Provide the (X, Y) coordinate of the cell's center where the given text is located.  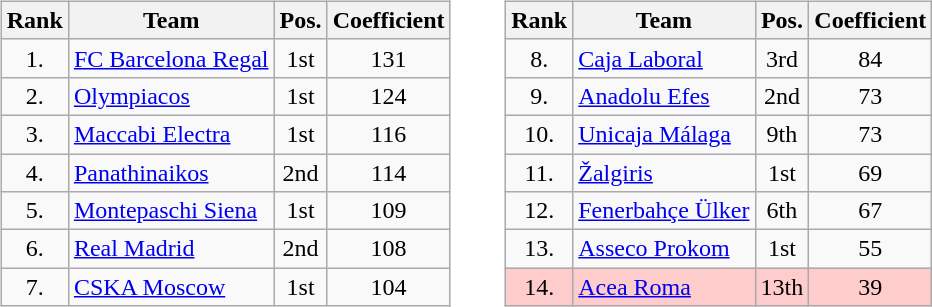
Žalgiris (664, 173)
10. (540, 134)
2. (34, 96)
12. (540, 211)
FC Barcelona Regal (171, 58)
69 (870, 173)
55 (870, 249)
84 (870, 58)
5. (34, 211)
Anadolu Efes (664, 96)
1. (34, 58)
114 (388, 173)
4. (34, 173)
8. (540, 58)
13. (540, 249)
131 (388, 58)
Panathinaikos (171, 173)
3. (34, 134)
Maccabi Electra (171, 134)
Asseco Prokom (664, 249)
Montepaschi Siena (171, 211)
Real Madrid (171, 249)
CSKA Moscow (171, 287)
109 (388, 211)
Caja Laboral (664, 58)
13th (782, 287)
39 (870, 287)
6th (782, 211)
11. (540, 173)
14. (540, 287)
9th (782, 134)
108 (388, 249)
9. (540, 96)
6. (34, 249)
124 (388, 96)
104 (388, 287)
Acea Roma (664, 287)
Fenerbahçe Ülker (664, 211)
3rd (782, 58)
Unicaja Málaga (664, 134)
116 (388, 134)
67 (870, 211)
Olympiacos (171, 96)
7. (34, 287)
